For the text-containing cell, return its midpoint in (X, Y) coordinate format. 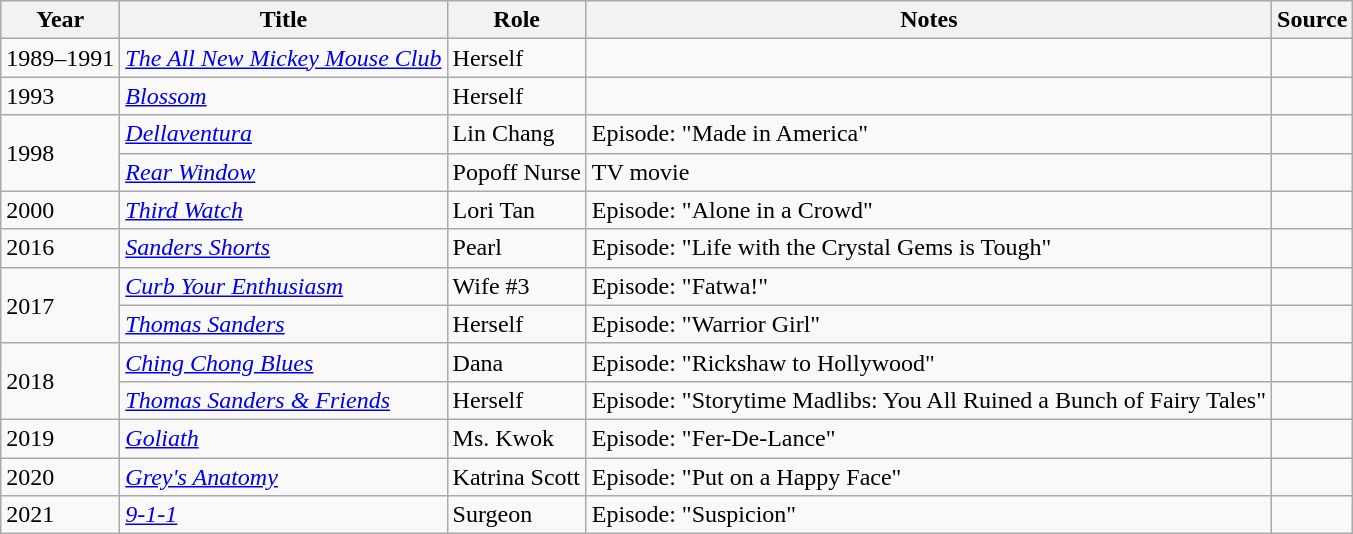
The All New Mickey Mouse Club (284, 58)
Episode: "Suspicion" (928, 515)
Episode: "Put on a Happy Face" (928, 477)
Episode: "Rickshaw to Hollywood" (928, 362)
2016 (60, 248)
Dellaventura (284, 134)
Ching Chong Blues (284, 362)
Episode: "Made in America" (928, 134)
Ms. Kwok (516, 438)
Episode: "Warrior Girl" (928, 324)
Lin Chang (516, 134)
Rear Window (284, 172)
2017 (60, 305)
Title (284, 20)
2019 (60, 438)
Role (516, 20)
2000 (60, 210)
Episode: "Alone in a Crowd" (928, 210)
Episode: "Fatwa!" (928, 286)
Dana (516, 362)
Sanders Shorts (284, 248)
Thomas Sanders (284, 324)
Popoff Nurse (516, 172)
Notes (928, 20)
Surgeon (516, 515)
Katrina Scott (516, 477)
Lori Tan (516, 210)
Thomas Sanders & Friends (284, 400)
Curb Your Enthusiasm (284, 286)
2018 (60, 381)
Goliath (284, 438)
2021 (60, 515)
TV movie (928, 172)
Pearl (516, 248)
Grey's Anatomy (284, 477)
Episode: "Fer-De-Lance" (928, 438)
Episode: "Storytime Madlibs: You All Ruined a Bunch of Fairy Tales" (928, 400)
Year (60, 20)
9-1-1 (284, 515)
Third Watch (284, 210)
Blossom (284, 96)
Source (1312, 20)
Episode: "Life with the Crystal Gems is Tough" (928, 248)
1998 (60, 153)
2020 (60, 477)
Wife #3 (516, 286)
1989–1991 (60, 58)
1993 (60, 96)
